Return [x, y] of the center of cell containing provided text 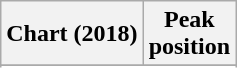
Chart (2018) [72, 34]
Peakposition [189, 34]
